Determine the (X, Y) coordinate at the center of the cell enclosing the given text.  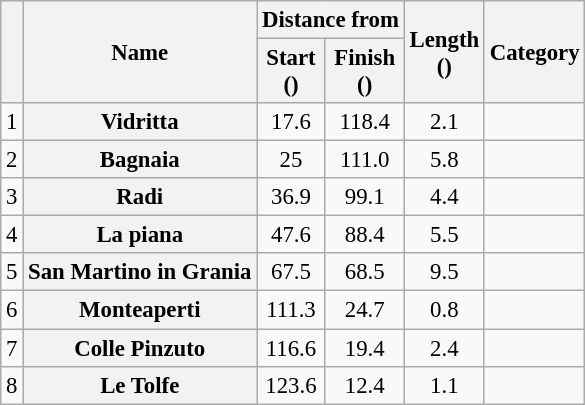
5.5 (444, 235)
118.4 (364, 122)
123.6 (291, 385)
99.1 (364, 197)
68.5 (364, 273)
Radi (140, 197)
19.4 (364, 348)
9.5 (444, 273)
25 (291, 160)
Start() (291, 72)
47.6 (291, 235)
4.4 (444, 197)
Category (534, 52)
Name (140, 52)
111.0 (364, 160)
Vidritta (140, 122)
17.6 (291, 122)
La piana (140, 235)
111.3 (291, 310)
1.1 (444, 385)
0.8 (444, 310)
Length() (444, 52)
24.7 (364, 310)
2.1 (444, 122)
5.8 (444, 160)
36.9 (291, 197)
Colle Pinzuto (140, 348)
1 (12, 122)
7 (12, 348)
2.4 (444, 348)
Bagnaia (140, 160)
116.6 (291, 348)
12.4 (364, 385)
San Martino in Grania (140, 273)
4 (12, 235)
8 (12, 385)
6 (12, 310)
3 (12, 197)
5 (12, 273)
Le Tolfe (140, 385)
Distance from (330, 20)
88.4 (364, 235)
2 (12, 160)
Finish() (364, 72)
Monteaperti (140, 310)
67.5 (291, 273)
